Output the [X, Y] coordinate of the center of the cell containing the given text.  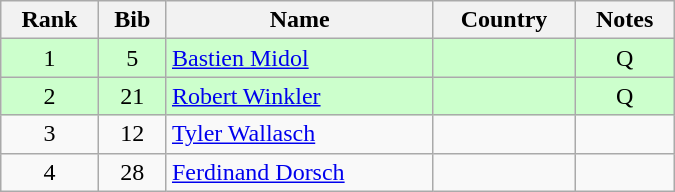
21 [132, 96]
4 [50, 172]
Notes [624, 20]
2 [50, 96]
12 [132, 134]
28 [132, 172]
Rank [50, 20]
5 [132, 58]
Country [504, 20]
1 [50, 58]
Tyler Wallasch [300, 134]
3 [50, 134]
Robert Winkler [300, 96]
Bib [132, 20]
Ferdinand Dorsch [300, 172]
Bastien Midol [300, 58]
Name [300, 20]
